Search for the cell housing the specified text and yield its [x, y] center coordinate. 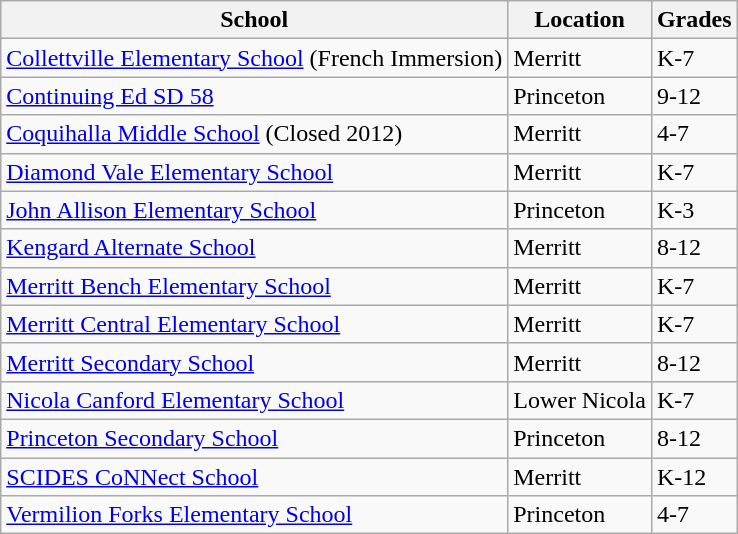
Nicola Canford Elementary School [254, 400]
SCIDES CoNNect School [254, 477]
Continuing Ed SD 58 [254, 96]
Princeton Secondary School [254, 438]
Merritt Central Elementary School [254, 324]
Diamond Vale Elementary School [254, 172]
K-3 [694, 210]
Collettville Elementary School (French Immersion) [254, 58]
Merritt Secondary School [254, 362]
Grades [694, 20]
School [254, 20]
K-12 [694, 477]
Kengard Alternate School [254, 248]
Merritt Bench Elementary School [254, 286]
Location [580, 20]
John Allison Elementary School [254, 210]
Vermilion Forks Elementary School [254, 515]
Lower Nicola [580, 400]
9-12 [694, 96]
Coquihalla Middle School (Closed 2012) [254, 134]
